Search for the cell housing the specified text and yield its [X, Y] center coordinate. 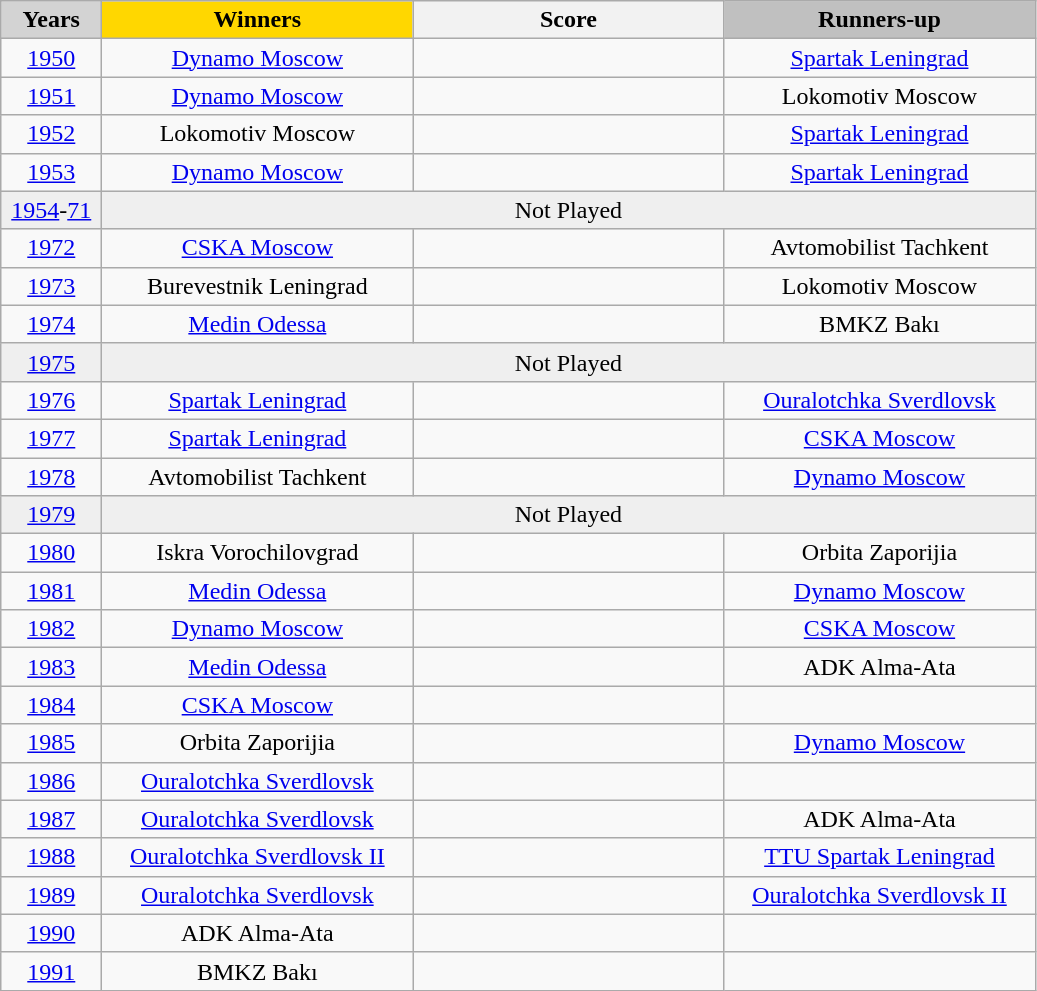
1985 [52, 743]
1977 [52, 438]
1951 [52, 96]
TTU Spartak Leningrad [880, 857]
1981 [52, 591]
1988 [52, 857]
1952 [52, 134]
1978 [52, 477]
1989 [52, 895]
Burevestnik Leningrad [258, 286]
Winners [258, 20]
1979 [52, 515]
Years [52, 20]
1980 [52, 553]
1950 [52, 58]
Iskra Vorochilovgrad [258, 553]
Score [568, 20]
1983 [52, 667]
1953 [52, 172]
1984 [52, 705]
Runners-up [880, 20]
1972 [52, 248]
1982 [52, 629]
1974 [52, 324]
1976 [52, 400]
1975 [52, 362]
1986 [52, 781]
1973 [52, 286]
1987 [52, 819]
1991 [52, 971]
1990 [52, 933]
1954-71 [52, 210]
